Extract the [x, y] coordinate from the center of the cell holding the provided text.  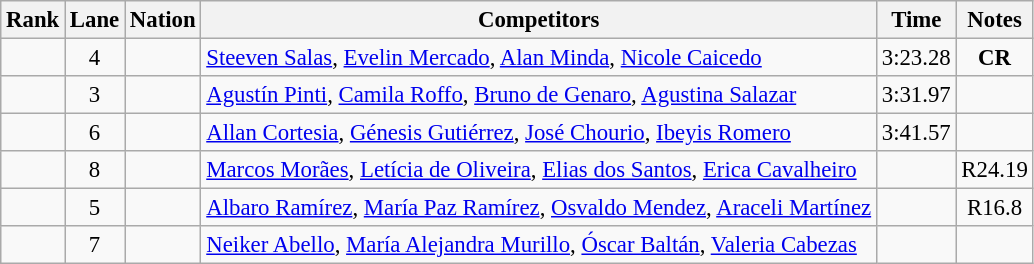
3 [95, 95]
Neiker Abello, María Alejandra Murillo, Óscar Baltán, Valeria Cabezas [538, 245]
R24.19 [994, 170]
3:23.28 [916, 58]
6 [95, 133]
Agustín Pinti, Camila Roffo, Bruno de Genaro, Agustina Salazar [538, 95]
5 [95, 208]
Nation [163, 20]
7 [95, 245]
3:31.97 [916, 95]
Steeven Salas, Evelin Mercado, Alan Minda, Nicole Caicedo [538, 58]
3:41.57 [916, 133]
Notes [994, 20]
Albaro Ramírez, María Paz Ramírez, Osvaldo Mendez, Araceli Martínez [538, 208]
4 [95, 58]
R16.8 [994, 208]
Allan Cortesia, Génesis Gutiérrez, José Chourio, Ibeyis Romero [538, 133]
CR [994, 58]
Lane [95, 20]
Rank [33, 20]
Marcos Morães, Letícia de Oliveira, Elias dos Santos, Erica Cavalheiro [538, 170]
8 [95, 170]
Time [916, 20]
Competitors [538, 20]
